Pinpoint the cell where the given text exists, returning its (X, Y) midpoint coordinate. 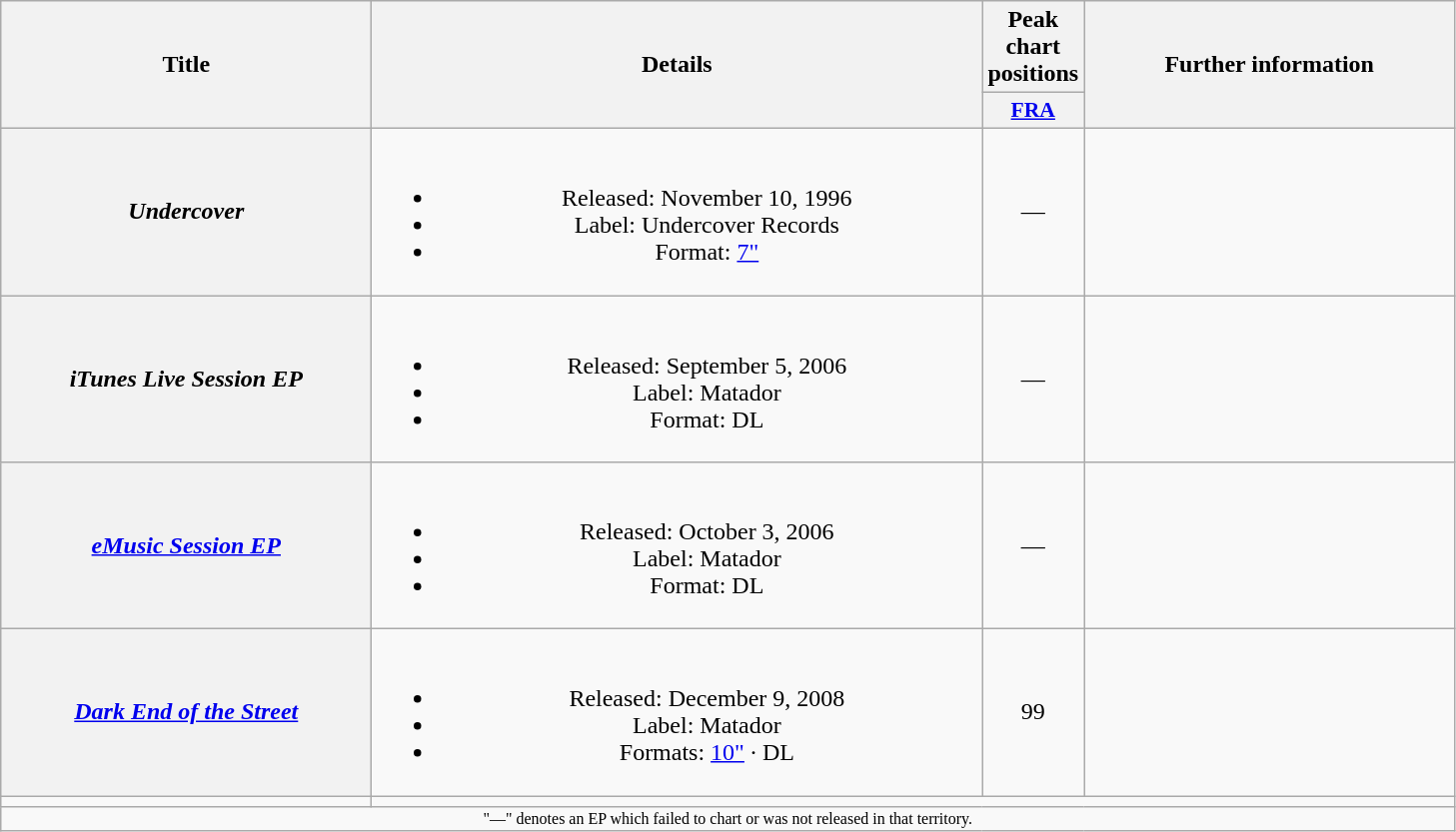
eMusic Session EP (186, 545)
Undercover (186, 212)
Title (186, 65)
Dark End of the Street (186, 713)
Further information (1269, 65)
iTunes Live Session EP (186, 380)
Released: December 9, 2008Label: MatadorFormats: 10" · DL (678, 713)
"—" denotes an EP which failed to chart or was not released in that territory. (728, 819)
Released: November 10, 1996Label: Undercover RecordsFormat: 7" (678, 212)
FRA (1033, 111)
99 (1033, 713)
Released: October 3, 2006Label: MatadorFormat: DL (678, 545)
Released: September 5, 2006Label: MatadorFormat: DL (678, 380)
Peak chart positions (1033, 47)
Details (678, 65)
